Provide the [X, Y] coordinate of the cell's center where the given text is located.  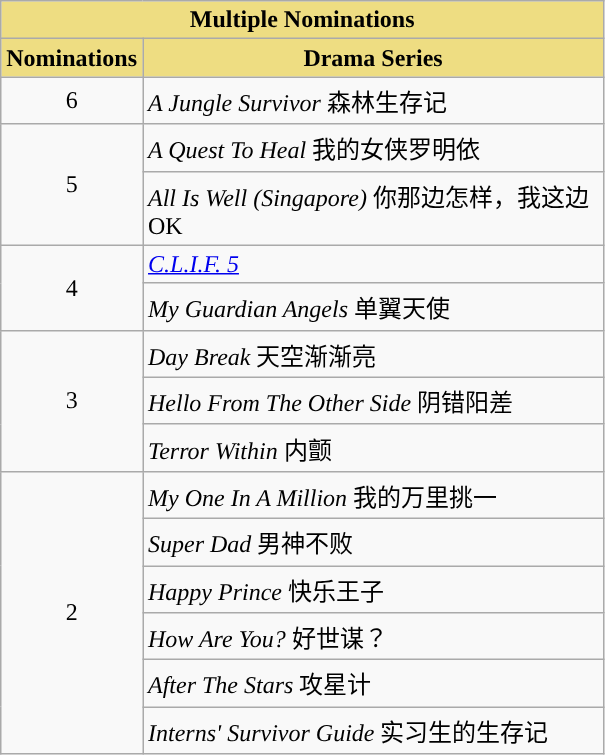
Hello From The Other Side 阴错阳差 [372, 400]
A Quest To Heal 我的女侠罗明依 [372, 148]
Happy Prince 快乐王子 [372, 590]
Day Break 天空渐渐亮 [372, 354]
4 [72, 288]
Terror Within 内颤 [372, 448]
2 [72, 612]
A Jungle Survivor 森林生存记 [372, 100]
Drama Series [372, 58]
5 [72, 184]
C.L.I.F. 5 [372, 264]
My One In A Million 我的万里挑一 [372, 494]
My Guardian Angels 单翼天使 [372, 306]
Interns' Survivor Guide 实习生的生存记 [372, 730]
Nominations [72, 58]
3 [72, 400]
6 [72, 100]
Multiple Nominations [302, 20]
After The Stars 攻星计 [372, 684]
How Are You? 好世谋？ [372, 636]
All Is Well (Singapore) 你那边怎样，我这边OK [372, 208]
Super Dad 男神不败 [372, 542]
